Find where the given text appears and provide that cell's center as (X, Y) coordinate. 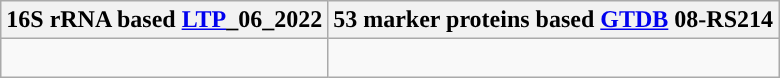
16S rRNA based LTP_06_2022 (164, 20)
53 marker proteins based GTDB 08-RS214 (554, 20)
